From the cell containing the given text, extract its center point as [x, y] coordinate. 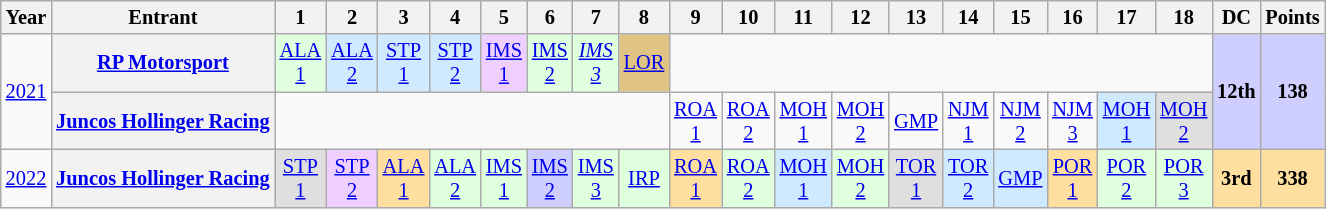
Points [1292, 17]
13 [916, 17]
POR3 [1184, 178]
16 [1072, 17]
5 [504, 17]
NJM1 [968, 121]
DC [1236, 17]
TOR1 [916, 178]
6 [550, 17]
IRP [644, 178]
NJM2 [1020, 121]
3rd [1236, 178]
2021 [26, 92]
1 [301, 17]
8 [644, 17]
14 [968, 17]
2022 [26, 178]
4 [455, 17]
10 [748, 17]
LOR [644, 63]
11 [804, 17]
9 [696, 17]
15 [1020, 17]
17 [1126, 17]
NJM3 [1072, 121]
338 [1292, 178]
3 [404, 17]
RP Motorsport [162, 63]
12 [860, 17]
POR2 [1126, 178]
12th [1236, 92]
POR1 [1072, 178]
TOR2 [968, 178]
138 [1292, 92]
7 [596, 17]
Year [26, 17]
18 [1184, 17]
Entrant [162, 17]
2 [352, 17]
